Return the [X, Y] coordinate for the center point of the cell that contains the specified text.  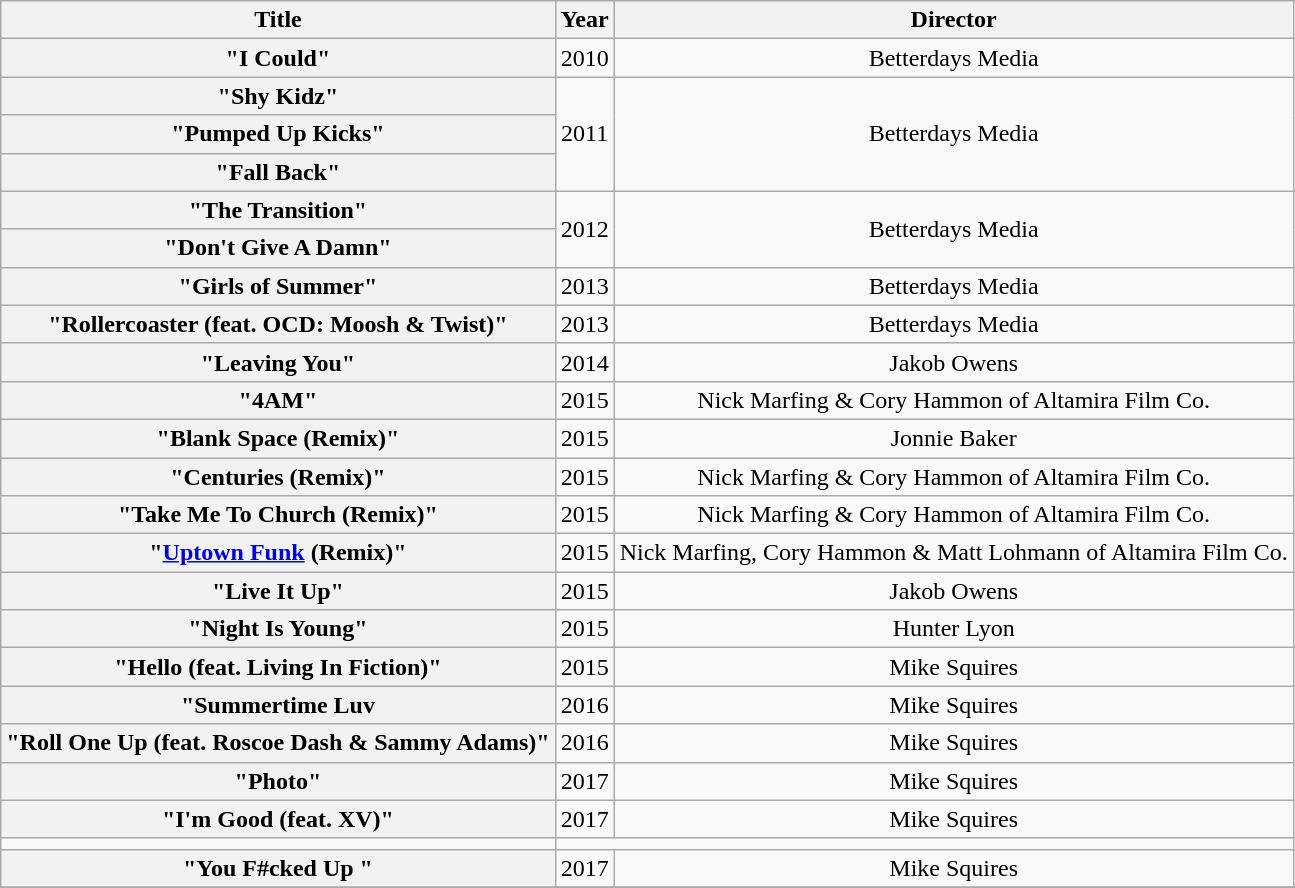
"Rollercoaster (feat. OCD: Moosh & Twist)" [278, 324]
"The Transition" [278, 210]
Director [954, 20]
"Take Me To Church (Remix)" [278, 515]
2012 [584, 229]
"Centuries (Remix)" [278, 477]
Nick Marfing, Cory Hammon & Matt Lohmann of Altamira Film Co. [954, 553]
2014 [584, 362]
Year [584, 20]
"Roll One Up (feat. Roscoe Dash & Sammy Adams)" [278, 743]
"Live It Up" [278, 591]
"Hello (feat. Living In Fiction)" [278, 667]
2010 [584, 58]
"Fall Back" [278, 172]
"Blank Space (Remix)" [278, 438]
"Don't Give A Damn" [278, 248]
"Summertime Luv [278, 705]
"Pumped Up Kicks" [278, 134]
Hunter Lyon [954, 629]
"Night Is Young" [278, 629]
Title [278, 20]
"I'm Good (feat. XV)" [278, 819]
"Leaving You" [278, 362]
"Shy Kidz" [278, 96]
"I Could" [278, 58]
"You F#cked Up " [278, 868]
Jonnie Baker [954, 438]
2011 [584, 134]
"Uptown Funk (Remix)" [278, 553]
"Girls of Summer" [278, 286]
"4AM" [278, 400]
"Photo" [278, 781]
